From the cell containing the given text, extract its center point as (X, Y) coordinate. 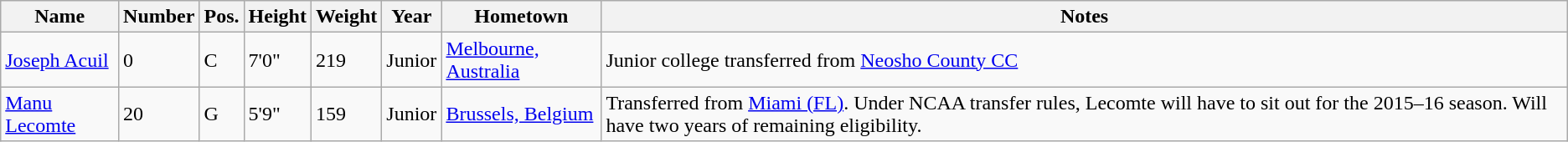
Melbourne, Australia (521, 60)
219 (346, 60)
Brussels, Belgium (521, 114)
C (221, 60)
Weight (346, 17)
Notes (1084, 17)
Hometown (521, 17)
Name (60, 17)
0 (159, 60)
Junior college transferred from Neosho County CC (1084, 60)
Height (277, 17)
Joseph Acuil (60, 60)
G (221, 114)
5'9" (277, 114)
20 (159, 114)
7'0" (277, 60)
Pos. (221, 17)
Number (159, 17)
Manu Lecomte (60, 114)
159 (346, 114)
Year (412, 17)
